Detect which cell encompasses the target text, then output its [x, y] center coordinate. 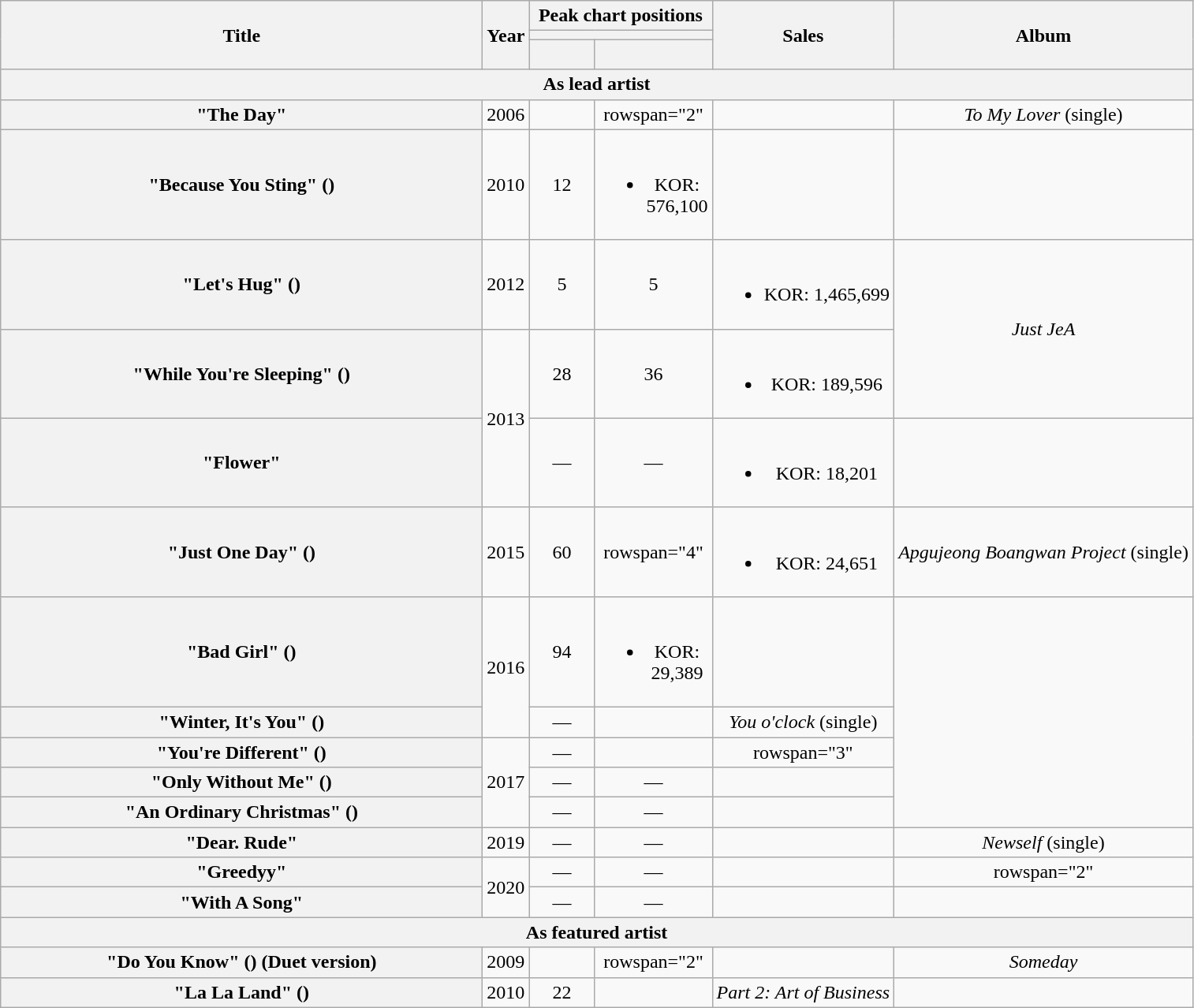
Album [1044, 35]
KOR: 29,389 [653, 651]
KOR: 18,201 [803, 462]
rowspan="3" [803, 752]
2009 [506, 962]
"Because You Sting" () [241, 185]
22 [562, 992]
2015 [506, 552]
"Only Without Me" () [241, 782]
Apgujeong Boangwan Project (single) [1044, 552]
KOR: 576,100 [653, 185]
"While You're Sleeping" () [241, 374]
2016 [506, 666]
2019 [506, 842]
2012 [506, 284]
Peak chart positions [621, 16]
"Let's Hug" () [241, 284]
Year [506, 35]
"Winter, It's You" () [241, 722]
rowspan="4" [653, 552]
2017 [506, 782]
2006 [506, 114]
Title [241, 35]
"Do You Know" () (Duet version) [241, 962]
"Dear. Rude" [241, 842]
2020 [506, 887]
Newself (single) [1044, 842]
12 [562, 185]
60 [562, 552]
"Flower" [241, 462]
28 [562, 374]
94 [562, 651]
"An Ordinary Christmas" () [241, 812]
KOR: 1,465,699 [803, 284]
"Greedyy" [241, 872]
"La La Land" () [241, 992]
Just JeA [1044, 329]
"With A Song" [241, 902]
"Just One Day" () [241, 552]
KOR: 189,596 [803, 374]
As lead artist [597, 84]
36 [653, 374]
"The Day" [241, 114]
You o'clock (single) [803, 722]
"Bad Girl" () [241, 651]
2013 [506, 418]
As featured artist [597, 932]
KOR: 24,651 [803, 552]
Part 2: Art of Business [803, 992]
Someday [1044, 962]
To My Lover (single) [1044, 114]
Sales [803, 35]
"You're Different" () [241, 752]
